Detect which cell encompasses the target text, then output its [X, Y] center coordinate. 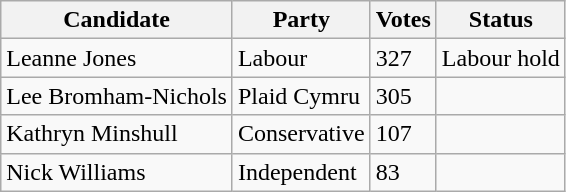
Labour [301, 58]
Independent [301, 172]
305 [403, 96]
Kathryn Minshull [117, 134]
Labour hold [500, 58]
107 [403, 134]
327 [403, 58]
Conservative [301, 134]
Status [500, 20]
Lee Bromham-Nichols [117, 96]
83 [403, 172]
Plaid Cymru [301, 96]
Candidate [117, 20]
Votes [403, 20]
Party [301, 20]
Leanne Jones [117, 58]
Nick Williams [117, 172]
